Identify which cell holds the provided text, then report its (X, Y) central coordinate. 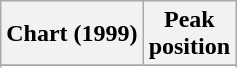
Chart (1999) (72, 34)
Peakposition (189, 34)
